Capture the cell that displays the provided text and extract its (x, y) central coordinate. 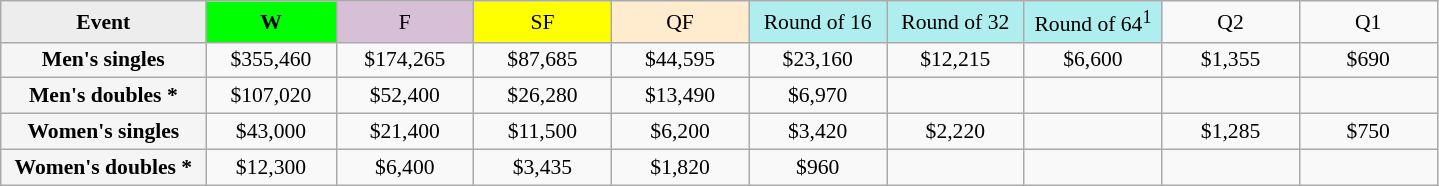
$52,400 (405, 96)
$23,160 (818, 60)
$12,215 (955, 60)
SF (543, 22)
Round of 16 (818, 22)
$87,685 (543, 60)
QF (680, 22)
$44,595 (680, 60)
Round of 641 (1093, 22)
Men's doubles * (104, 96)
$6,600 (1093, 60)
$6,970 (818, 96)
$1,285 (1231, 132)
$107,020 (271, 96)
Men's singles (104, 60)
$174,265 (405, 60)
$2,220 (955, 132)
Round of 32 (955, 22)
$3,435 (543, 167)
$26,280 (543, 96)
$6,200 (680, 132)
$690 (1368, 60)
$21,400 (405, 132)
W (271, 22)
$13,490 (680, 96)
$355,460 (271, 60)
Event (104, 22)
$12,300 (271, 167)
Q1 (1368, 22)
$43,000 (271, 132)
$750 (1368, 132)
$1,355 (1231, 60)
Women's singles (104, 132)
Women's doubles * (104, 167)
$960 (818, 167)
$6,400 (405, 167)
$3,420 (818, 132)
$11,500 (543, 132)
$1,820 (680, 167)
Q2 (1231, 22)
F (405, 22)
